Return the [x, y] coordinate for the center point of the cell that contains the specified text.  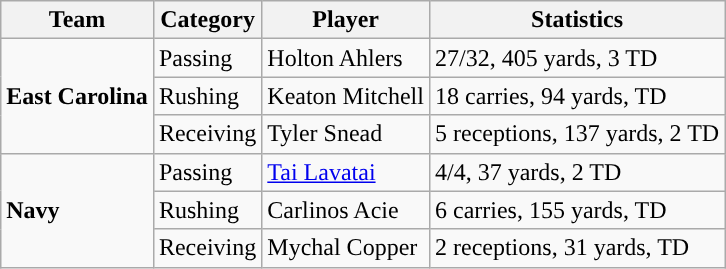
Keaton Mitchell [346, 96]
Holton Ahlers [346, 58]
18 carries, 94 yards, TD [576, 96]
Navy [78, 210]
6 carries, 155 yards, TD [576, 210]
Mychal Copper [346, 248]
Player [346, 20]
Statistics [576, 20]
5 receptions, 137 yards, 2 TD [576, 134]
Tyler Snead [346, 134]
Carlinos Acie [346, 210]
Team [78, 20]
Category [207, 20]
Tai Lavatai [346, 172]
27/32, 405 yards, 3 TD [576, 58]
East Carolina [78, 96]
2 receptions, 31 yards, TD [576, 248]
4/4, 37 yards, 2 TD [576, 172]
